From the cell containing the given text, extract its center point as [x, y] coordinate. 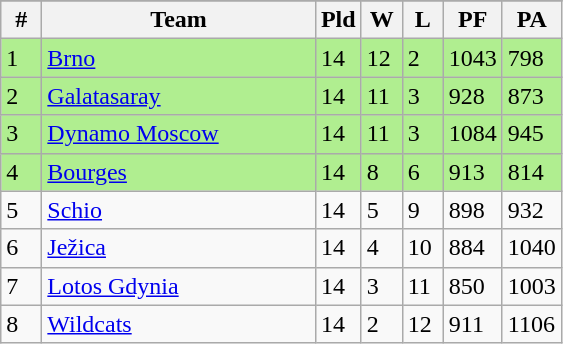
Wildcats [179, 324]
9 [422, 210]
Dynamo Moscow [179, 134]
1003 [532, 286]
1106 [532, 324]
Schio [179, 210]
# [22, 20]
Ježica [179, 248]
873 [532, 96]
1084 [472, 134]
W [382, 20]
L [422, 20]
945 [532, 134]
Pld [338, 20]
7 [22, 286]
1043 [472, 58]
Bourges [179, 172]
928 [472, 96]
884 [472, 248]
913 [472, 172]
PF [472, 20]
1 [22, 58]
10 [422, 248]
Brno [179, 58]
Galatasaray [179, 96]
PA [532, 20]
Team [179, 20]
850 [472, 286]
798 [532, 58]
1040 [532, 248]
932 [532, 210]
898 [472, 210]
Lotos Gdynia [179, 286]
814 [532, 172]
911 [472, 324]
